Determine the (x, y) coordinate at the center of the cell enclosing the given text.  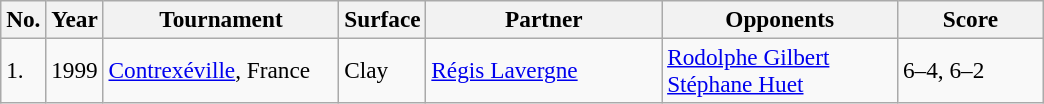
6–4, 6–2 (971, 70)
Surface (382, 19)
Score (971, 19)
Year (74, 19)
Contrexéville, France (221, 70)
Partner (544, 19)
Opponents (780, 19)
No. (24, 19)
Rodolphe Gilbert Stéphane Huet (780, 70)
1999 (74, 70)
1. (24, 70)
Tournament (221, 19)
Clay (382, 70)
Régis Lavergne (544, 70)
